For the text-containing cell, return its midpoint in [X, Y] coordinate format. 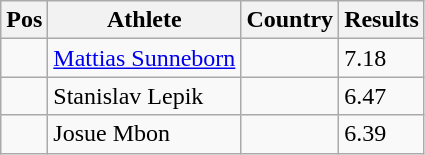
6.47 [382, 96]
7.18 [382, 58]
6.39 [382, 134]
Mattias Sunneborn [144, 58]
Josue Mbon [144, 134]
Pos [24, 20]
Athlete [144, 20]
Stanislav Lepik [144, 96]
Results [382, 20]
Country [290, 20]
